Locate the cell with the specified text and output its (X, Y) center coordinate. 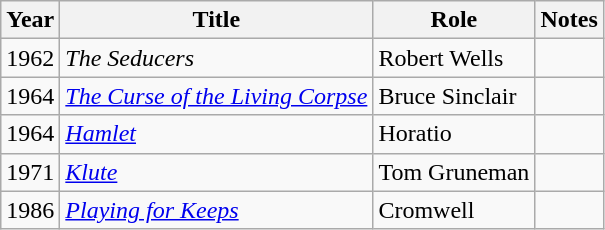
Bruce Sinclair (454, 96)
Tom Gruneman (454, 172)
Hamlet (216, 134)
The Seducers (216, 58)
Playing for Keeps (216, 210)
1986 (30, 210)
Title (216, 20)
Cromwell (454, 210)
Horatio (454, 134)
Klute (216, 172)
Robert Wells (454, 58)
Notes (569, 20)
Role (454, 20)
Year (30, 20)
1962 (30, 58)
The Curse of the Living Corpse (216, 96)
1971 (30, 172)
